Detect which cell encompasses the target text, then output its [x, y] center coordinate. 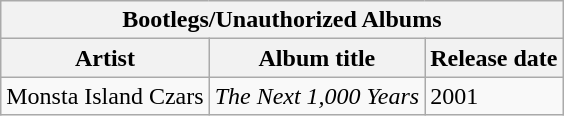
Release date [494, 58]
Monsta Island Czars [105, 96]
Album title [317, 58]
Bootlegs/Unauthorized Albums [282, 20]
The Next 1,000 Years [317, 96]
2001 [494, 96]
Artist [105, 58]
